Return [x, y] of the center of cell containing provided text 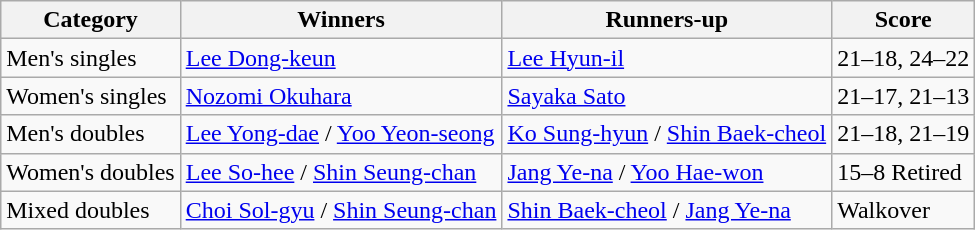
Men's singles [90, 58]
21–18, 24–22 [904, 58]
Women's doubles [90, 172]
Winners [341, 20]
Category [90, 20]
Walkover [904, 210]
Mixed doubles [90, 210]
Women's singles [90, 96]
Men's doubles [90, 134]
Lee Dong-keun [341, 58]
Score [904, 20]
Lee So-hee / Shin Seung-chan [341, 172]
Sayaka Sato [667, 96]
Nozomi Okuhara [341, 96]
Lee Hyun-il [667, 58]
15–8 Retired [904, 172]
Runners-up [667, 20]
Jang Ye-na / Yoo Hae-won [667, 172]
Ko Sung-hyun / Shin Baek-cheol [667, 134]
Lee Yong-dae / Yoo Yeon-seong [341, 134]
21–17, 21–13 [904, 96]
Choi Sol-gyu / Shin Seung-chan [341, 210]
21–18, 21–19 [904, 134]
Shin Baek-cheol / Jang Ye-na [667, 210]
